Return [x, y] of the center of cell containing provided text 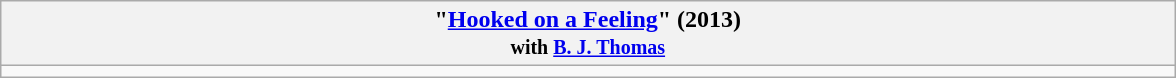
"Hooked on a Feeling" (2013) with B. J. Thomas [588, 34]
